Return the [X, Y] coordinate for the center point of the cell that contains the specified text.  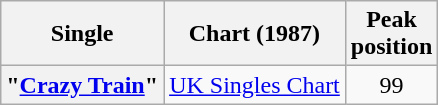
UK Singles Chart [255, 85]
99 [391, 85]
Peakposition [391, 34]
"Crazy Train" [82, 85]
Chart (1987) [255, 34]
Single [82, 34]
